Pinpoint the cell where the given text exists, returning its (x, y) midpoint coordinate. 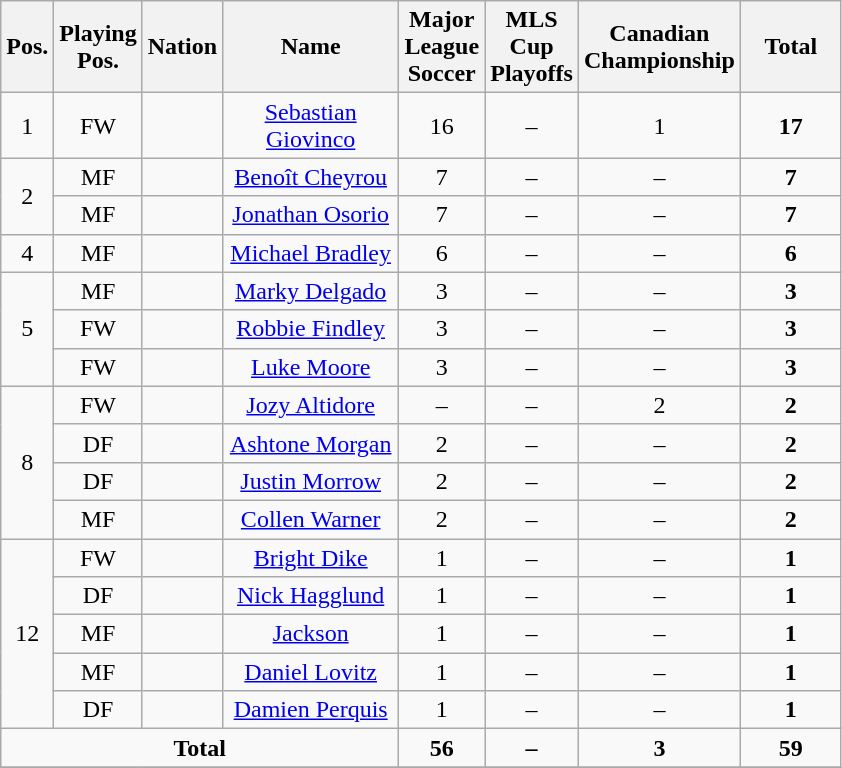
Damien Perquis (311, 710)
16 (442, 126)
Nation (182, 47)
Sebastian Giovinco (311, 126)
Michael Bradley (311, 253)
56 (442, 748)
Collen Warner (311, 519)
4 (28, 253)
Jackson (311, 634)
Luke Moore (311, 367)
59 (790, 748)
Daniel Lovitz (311, 672)
12 (28, 633)
Pos. (28, 47)
Jozy Altidore (311, 405)
Jonathan Osorio (311, 215)
Nick Hagglund (311, 596)
MLS Cup Playoffs (532, 47)
Playing Pos. (98, 47)
Ashtone Morgan (311, 443)
Justin Morrow (311, 481)
Benoît Cheyrou (311, 177)
Name (311, 47)
8 (28, 462)
Robbie Findley (311, 329)
Bright Dike (311, 557)
Major League Soccer (442, 47)
5 (28, 329)
Marky Delgado (311, 291)
17 (790, 126)
Canadian Championship (659, 47)
